Scan for the cell matching the given text and deliver its (x, y) coordinate at center. 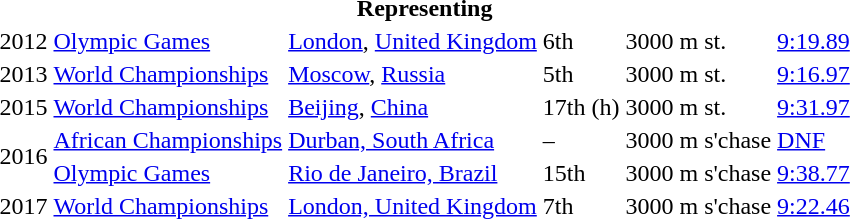
– (581, 140)
African Championships (168, 140)
Beijing, China (413, 107)
Durban, South Africa (413, 140)
15th (581, 173)
6th (581, 41)
5th (581, 74)
Rio de Janeiro, Brazil (413, 173)
Moscow, Russia (413, 74)
London, United Kingdom (413, 41)
17th (h) (581, 107)
